From the cell containing the given text, extract its center point as [X, Y] coordinate. 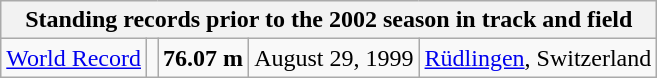
World Record [74, 58]
August 29, 1999 [334, 58]
76.07 m [204, 58]
Standing records prior to the 2002 season in track and field [329, 20]
Rüdlingen, Switzerland [538, 58]
